Find where the given text appears and provide that cell's center as (X, Y) coordinate. 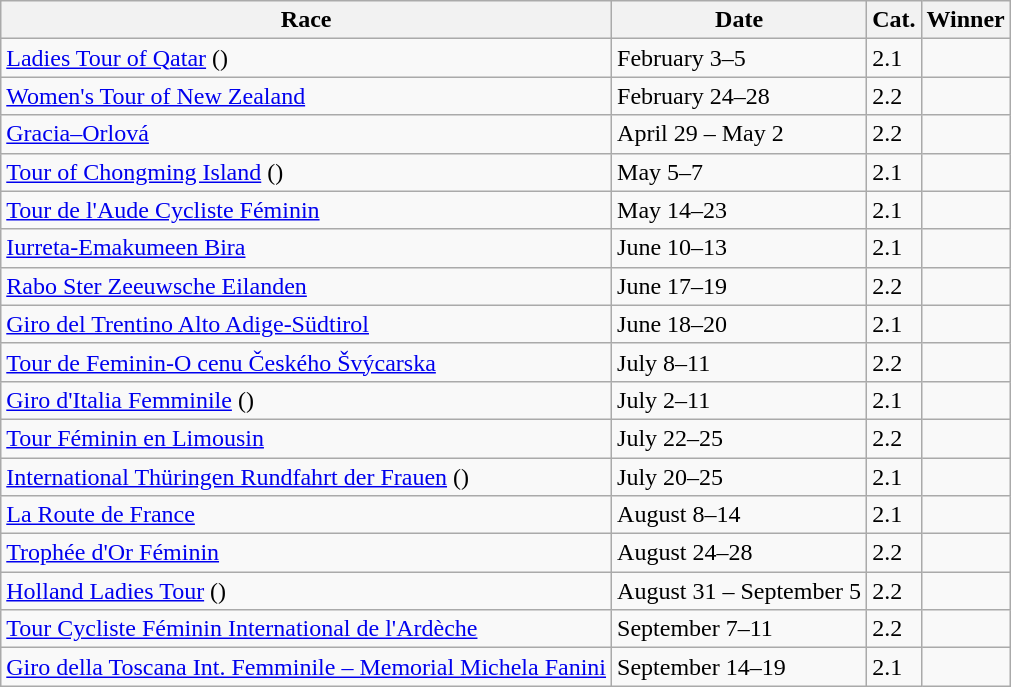
April 29 – May 2 (740, 134)
Ladies Tour of Qatar () (306, 58)
June 18–20 (740, 324)
Giro della Toscana Int. Femminile – Memorial Michela Fanini (306, 667)
Tour Féminin en Limousin (306, 438)
February 24–28 (740, 96)
August 24–28 (740, 553)
Tour de Feminin-O cenu Českého Švýcarska (306, 362)
Tour Cycliste Féminin International de l'Ardèche (306, 629)
Cat. (894, 20)
June 10–13 (740, 248)
Trophée d'Or Féminin (306, 553)
September 7–11 (740, 629)
July 22–25 (740, 438)
Race (306, 20)
International Thüringen Rundfahrt der Frauen () (306, 477)
Rabo Ster Zeeuwsche Eilanden (306, 286)
Women's Tour of New Zealand (306, 96)
July 8–11 (740, 362)
Giro del Trentino Alto Adige-Südtirol (306, 324)
February 3–5 (740, 58)
Giro d'Italia Femminile () (306, 400)
August 8–14 (740, 515)
July 20–25 (740, 477)
September 14–19 (740, 667)
August 31 – September 5 (740, 591)
May 14–23 (740, 210)
Date (740, 20)
Holland Ladies Tour () (306, 591)
La Route de France (306, 515)
June 17–19 (740, 286)
July 2–11 (740, 400)
Tour of Chongming Island () (306, 172)
Iurreta-Emakumeen Bira (306, 248)
Winner (966, 20)
May 5–7 (740, 172)
Tour de l'Aude Cycliste Féminin (306, 210)
Gracia–Orlová (306, 134)
